Scan for the cell matching the given text and deliver its (X, Y) coordinate at center. 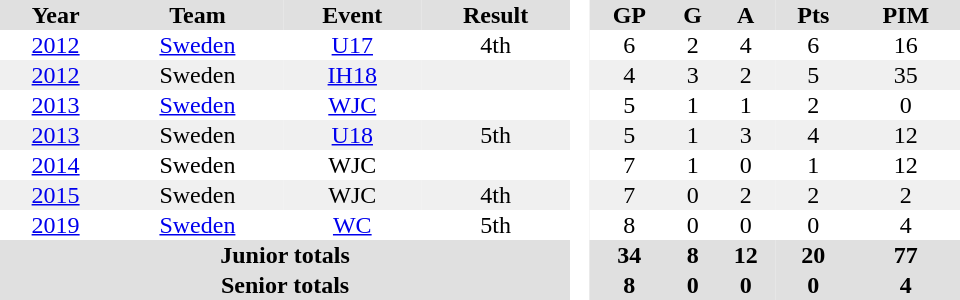
77 (906, 255)
16 (906, 45)
Pts (813, 15)
Result (496, 15)
35 (906, 75)
Year (56, 15)
2014 (56, 165)
2015 (56, 195)
U18 (352, 135)
GP (630, 15)
Team (197, 15)
34 (630, 255)
Event (352, 15)
20 (813, 255)
Junior totals (285, 255)
IH18 (352, 75)
G (692, 15)
PIM (906, 15)
WC (352, 225)
U17 (352, 45)
Senior totals (285, 285)
2019 (56, 225)
A (746, 15)
